Provide the (X, Y) coordinate of the cell's center where the given text is located.  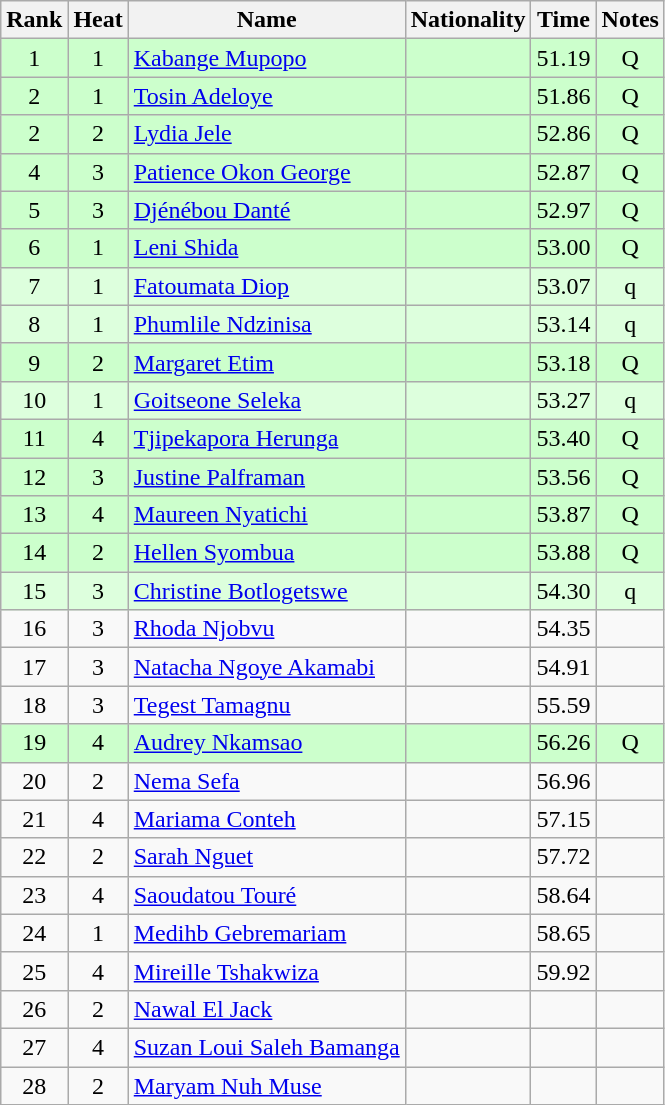
Rank (34, 20)
Goitseone Seleka (266, 400)
Sarah Nguet (266, 857)
Maryam Nuh Muse (266, 1085)
56.26 (564, 743)
7 (34, 286)
58.64 (564, 895)
Margaret Etim (266, 362)
Medihb Gebremariam (266, 933)
Nationality (468, 20)
Audrey Nkamsao (266, 743)
14 (34, 553)
Djénébou Danté (266, 210)
53.56 (564, 477)
Tjipekapora Herunga (266, 438)
54.35 (564, 629)
57.72 (564, 857)
27 (34, 1047)
19 (34, 743)
24 (34, 933)
Mireille Tshakwiza (266, 971)
55.59 (564, 705)
12 (34, 477)
51.86 (564, 96)
56.96 (564, 781)
11 (34, 438)
52.87 (564, 172)
Nawal El Jack (266, 1009)
57.15 (564, 819)
53.40 (564, 438)
54.30 (564, 591)
25 (34, 971)
52.97 (564, 210)
20 (34, 781)
21 (34, 819)
53.14 (564, 324)
13 (34, 515)
Hellen Syombua (266, 553)
53.00 (564, 248)
Name (266, 20)
54.91 (564, 667)
Kabange Mupopo (266, 58)
Time (564, 20)
Nema Sefa (266, 781)
Suzan Loui Saleh Bamanga (266, 1047)
26 (34, 1009)
53.88 (564, 553)
Leni Shida (266, 248)
18 (34, 705)
Fatoumata Diop (266, 286)
Rhoda Njobvu (266, 629)
58.65 (564, 933)
10 (34, 400)
Christine Botlogetswe (266, 591)
15 (34, 591)
Natacha Ngoye Akamabi (266, 667)
53.07 (564, 286)
22 (34, 857)
23 (34, 895)
Tosin Adeloye (266, 96)
16 (34, 629)
6 (34, 248)
53.87 (564, 515)
Heat (98, 20)
8 (34, 324)
Patience Okon George (266, 172)
Lydia Jele (266, 134)
28 (34, 1085)
Tegest Tamagnu (266, 705)
9 (34, 362)
51.19 (564, 58)
5 (34, 210)
Notes (630, 20)
Phumlile Ndzinisa (266, 324)
53.27 (564, 400)
Mariama Conteh (266, 819)
52.86 (564, 134)
Maureen Nyatichi (266, 515)
Justine Palframan (266, 477)
53.18 (564, 362)
59.92 (564, 971)
Saoudatou Touré (266, 895)
17 (34, 667)
